For the text-containing cell, return its midpoint in (X, Y) coordinate format. 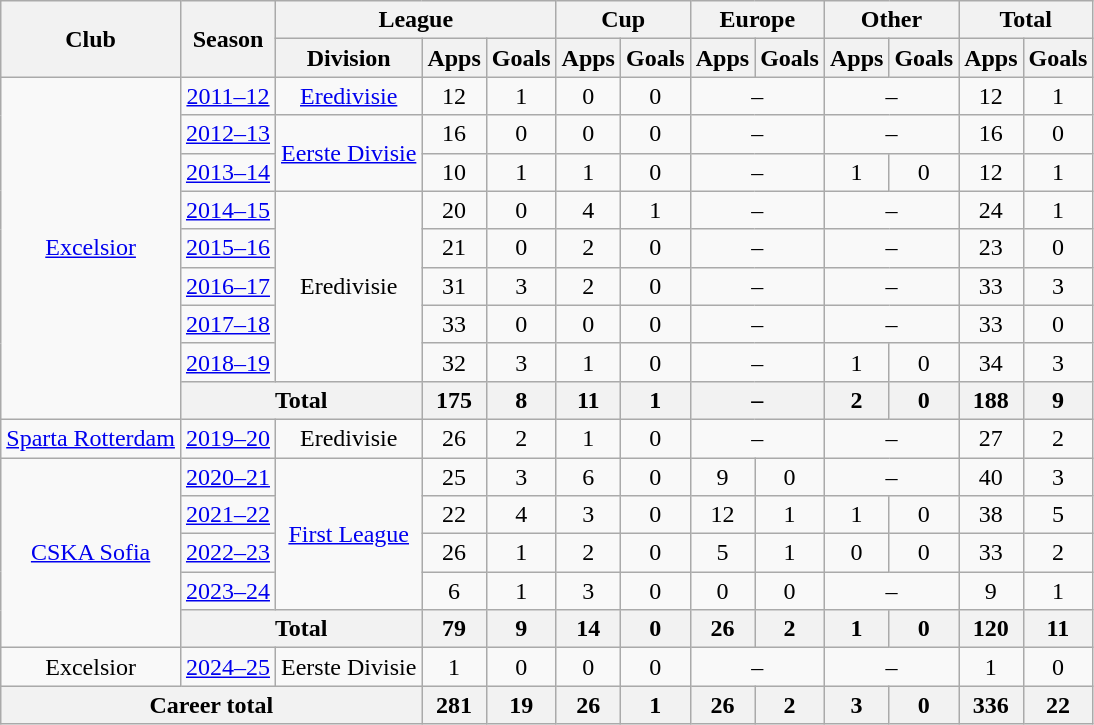
2024–25 (228, 667)
Career total (212, 705)
2013–14 (228, 172)
23 (991, 248)
336 (991, 705)
League (416, 20)
Other (891, 20)
79 (454, 629)
2022–23 (228, 553)
25 (454, 477)
32 (454, 362)
14 (588, 629)
21 (454, 248)
2015–16 (228, 248)
Club (91, 39)
Season (228, 39)
2014–15 (228, 210)
CSKA Sofia (91, 553)
120 (991, 629)
34 (991, 362)
2011–12 (228, 96)
2012–13 (228, 134)
Europe (757, 20)
2017–18 (228, 324)
2020–21 (228, 477)
Division (349, 58)
2019–20 (228, 438)
19 (521, 705)
2016–17 (228, 286)
Sparta Rotterdam (91, 438)
175 (454, 400)
31 (454, 286)
24 (991, 210)
281 (454, 705)
2021–22 (228, 515)
38 (991, 515)
27 (991, 438)
First League (349, 534)
20 (454, 210)
40 (991, 477)
10 (454, 172)
2023–24 (228, 591)
188 (991, 400)
8 (521, 400)
Cup (623, 20)
2018–19 (228, 362)
